From the cell containing the given text, extract its center point as [X, Y] coordinate. 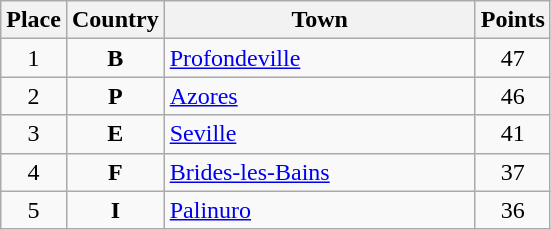
41 [512, 134]
I [115, 210]
2 [34, 96]
37 [512, 172]
Country [115, 20]
Brides-les-Bains [320, 172]
Profondeville [320, 58]
36 [512, 210]
3 [34, 134]
Points [512, 20]
E [115, 134]
4 [34, 172]
5 [34, 210]
Azores [320, 96]
P [115, 96]
47 [512, 58]
1 [34, 58]
B [115, 58]
46 [512, 96]
Place [34, 20]
Town [320, 20]
Seville [320, 134]
Palinuro [320, 210]
F [115, 172]
